Return (X, Y) of the center of cell containing provided text 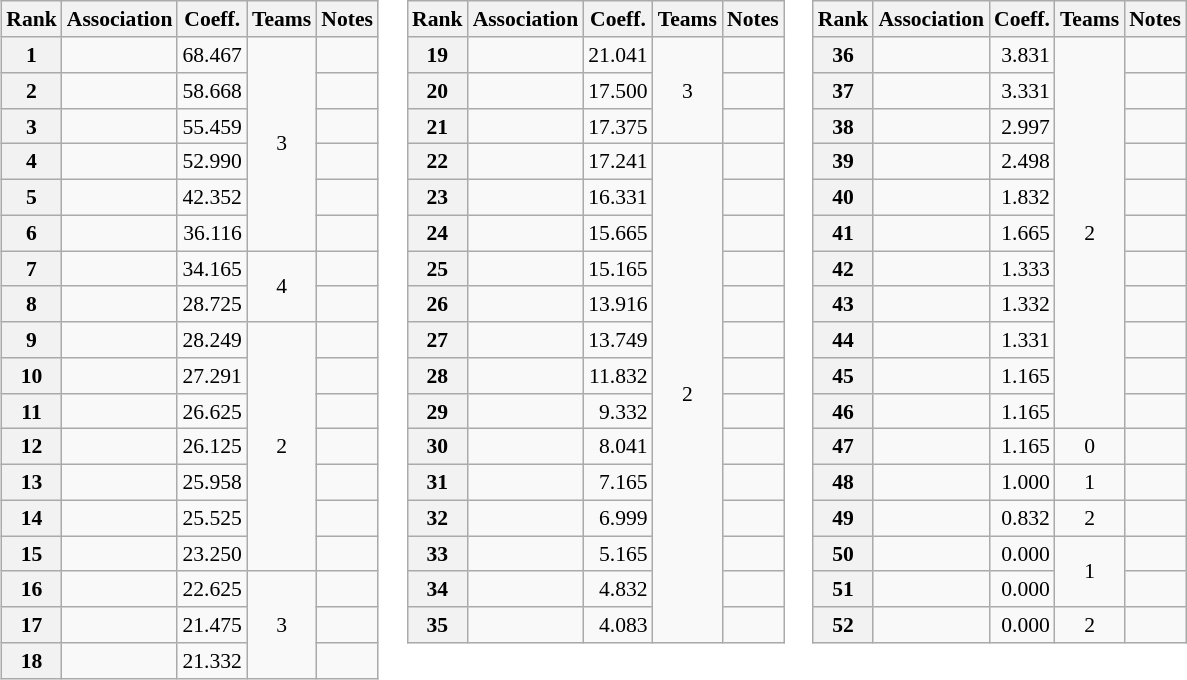
1.332 (1022, 304)
11 (32, 411)
38 (844, 126)
21.475 (212, 625)
4.083 (618, 625)
2.997 (1022, 126)
3.331 (1022, 91)
46 (844, 411)
18 (32, 661)
28.725 (212, 304)
44 (844, 340)
36 (844, 55)
7 (32, 269)
34 (438, 589)
15.665 (618, 233)
39 (844, 162)
21.041 (618, 55)
58.668 (212, 91)
13.749 (618, 340)
41 (844, 233)
1.333 (1022, 269)
11.832 (618, 376)
16 (32, 589)
28.249 (212, 340)
12 (32, 447)
1.000 (1022, 482)
7.165 (618, 482)
8.041 (618, 447)
1.665 (1022, 233)
42.352 (212, 197)
23.250 (212, 554)
55.459 (212, 126)
49 (844, 518)
0 (1090, 447)
14 (32, 518)
21.332 (212, 661)
32 (438, 518)
26.625 (212, 411)
9.332 (618, 411)
13 (32, 482)
6.999 (618, 518)
29 (438, 411)
40 (844, 197)
48 (844, 482)
34.165 (212, 269)
50 (844, 554)
26 (438, 304)
30 (438, 447)
17.241 (618, 162)
5.165 (618, 554)
1.832 (1022, 197)
19 (438, 55)
16.331 (618, 197)
52.990 (212, 162)
9 (32, 340)
6 (32, 233)
17 (32, 625)
26.125 (212, 447)
22 (438, 162)
10 (32, 376)
20 (438, 91)
15 (32, 554)
3.831 (1022, 55)
13.916 (618, 304)
28 (438, 376)
23 (438, 197)
0.832 (1022, 518)
8 (32, 304)
35 (438, 625)
33 (438, 554)
51 (844, 589)
45 (844, 376)
2.498 (1022, 162)
27.291 (212, 376)
25.958 (212, 482)
36.116 (212, 233)
24 (438, 233)
1.331 (1022, 340)
17.375 (618, 126)
43 (844, 304)
47 (844, 447)
27 (438, 340)
68.467 (212, 55)
5 (32, 197)
52 (844, 625)
4.832 (618, 589)
25.525 (212, 518)
25 (438, 269)
15.165 (618, 269)
42 (844, 269)
37 (844, 91)
21 (438, 126)
22.625 (212, 589)
31 (438, 482)
17.500 (618, 91)
